Capture the cell that displays the provided text and extract its [x, y] central coordinate. 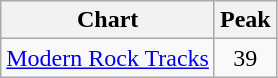
39 [245, 58]
Chart [108, 20]
Modern Rock Tracks [108, 58]
Peak [245, 20]
